Determine the [x, y] coordinate at the center of the cell enclosing the given text.  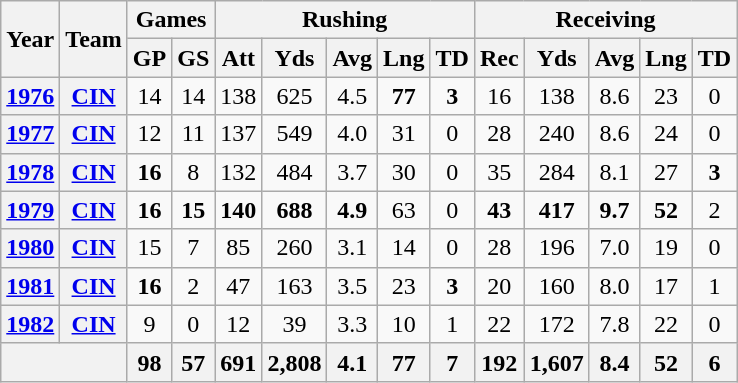
39 [294, 324]
140 [238, 210]
132 [238, 172]
98 [149, 362]
1982 [30, 324]
Team [94, 39]
47 [238, 286]
192 [499, 362]
85 [238, 248]
3.3 [352, 324]
Games [170, 20]
24 [666, 134]
284 [556, 172]
4.1 [352, 362]
Rec [499, 58]
1980 [30, 248]
9.7 [614, 210]
43 [499, 210]
196 [556, 248]
1979 [30, 210]
Receiving [605, 20]
8.4 [614, 362]
688 [294, 210]
35 [499, 172]
6 [714, 362]
137 [238, 134]
10 [404, 324]
9 [149, 324]
4.0 [352, 134]
3.5 [352, 286]
3.7 [352, 172]
GS [194, 58]
Att [238, 58]
31 [404, 134]
8 [194, 172]
484 [294, 172]
1,607 [556, 362]
1977 [30, 134]
17 [666, 286]
11 [194, 134]
7.8 [614, 324]
Rushing [345, 20]
691 [238, 362]
172 [556, 324]
GP [149, 58]
27 [666, 172]
1978 [30, 172]
8.1 [614, 172]
160 [556, 286]
163 [294, 286]
19 [666, 248]
240 [556, 134]
30 [404, 172]
1981 [30, 286]
7.0 [614, 248]
417 [556, 210]
57 [194, 362]
625 [294, 96]
2,808 [294, 362]
3.1 [352, 248]
63 [404, 210]
1976 [30, 96]
20 [499, 286]
4.5 [352, 96]
8.0 [614, 286]
4.9 [352, 210]
Year [30, 39]
260 [294, 248]
549 [294, 134]
